Search for the cell housing the specified text and yield its (x, y) center coordinate. 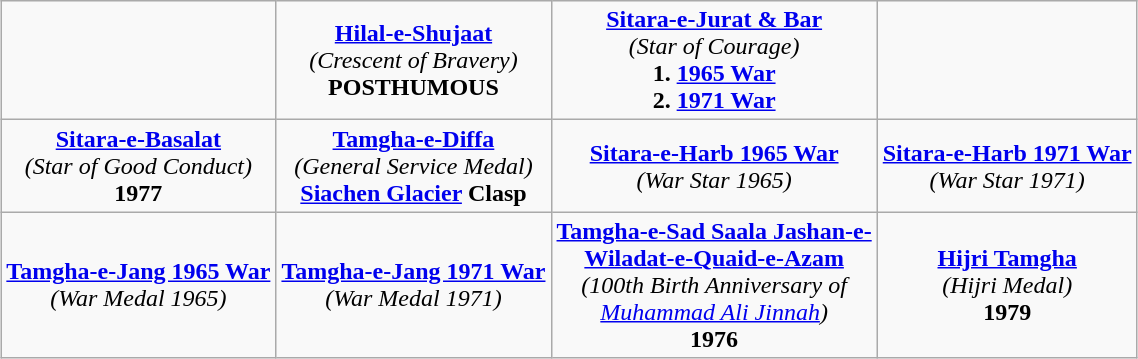
Hijri Tamgha(Hijri Medal)1979 (1007, 285)
Tamgha-e-Diffa(General Service Medal)Siachen Glacier Clasp (414, 166)
Sitara-e-Harb 1965 War(War Star 1965) (714, 166)
Sitara-e-Jurat & Bar(Star of Courage)1. 1965 War2. 1971 War (714, 60)
Tamgha-e-Jang 1971 War(War Medal 1971) (414, 285)
Sitara-e-Basalat(Star of Good Conduct)1977 (138, 166)
Tamgha-e-Jang 1965 War(War Medal 1965) (138, 285)
Tamgha-e-Sad Saala Jashan-e-Wiladat-e-Quaid-e-Azam(100th Birth Anniversary ofMuhammad Ali Jinnah)1976 (714, 285)
Sitara-e-Harb 1971 War(War Star 1971) (1007, 166)
Hilal-e-Shujaat(Crescent of Bravery)POSTHUMOUS (414, 60)
